From the cell containing the given text, extract its center point as [x, y] coordinate. 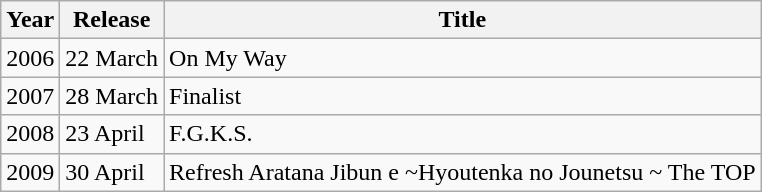
2006 [30, 58]
Year [30, 20]
Title [463, 20]
2009 [30, 172]
F.G.K.S. [463, 134]
On My Way [463, 58]
30 April [112, 172]
22 March [112, 58]
28 March [112, 96]
2008 [30, 134]
Finalist [463, 96]
Release [112, 20]
23 April [112, 134]
Refresh Aratana Jibun e ~Hyoutenka no Jounetsu ~ The TOP [463, 172]
2007 [30, 96]
